Determine the [x, y] coordinate at the center of the cell enclosing the given text.  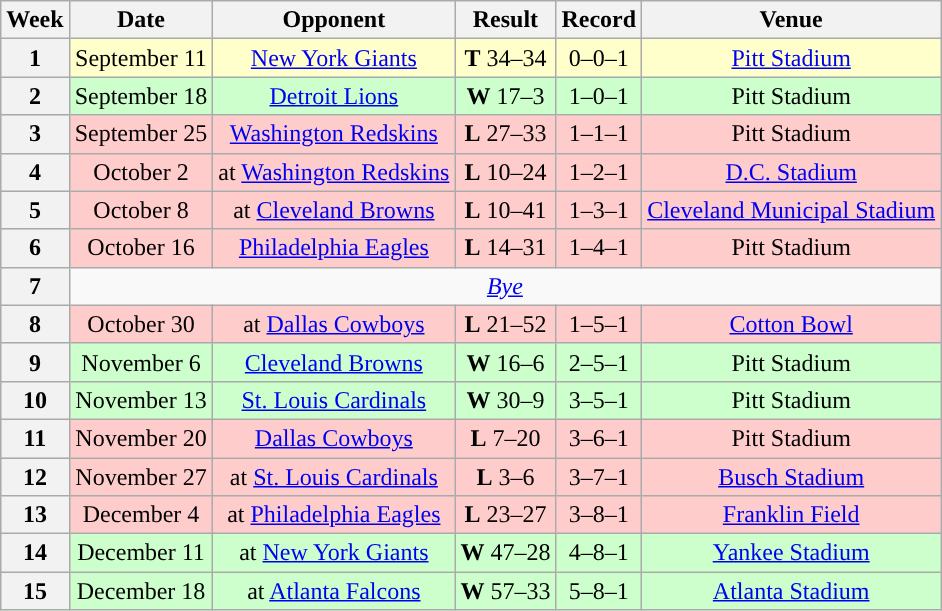
Cotton Bowl [792, 324]
4 [35, 172]
W 16–6 [506, 362]
1–1–1 [599, 134]
St. Louis Cardinals [334, 400]
at New York Giants [334, 553]
L 3–6 [506, 477]
October 8 [141, 210]
4–8–1 [599, 553]
3 [35, 134]
Dallas Cowboys [334, 438]
L 27–33 [506, 134]
Opponent [334, 20]
1–5–1 [599, 324]
October 16 [141, 248]
November 13 [141, 400]
September 11 [141, 58]
L 10–41 [506, 210]
3–5–1 [599, 400]
5–8–1 [599, 591]
D.C. Stadium [792, 172]
September 18 [141, 96]
October 2 [141, 172]
Busch Stadium [792, 477]
1–2–1 [599, 172]
Result [506, 20]
5 [35, 210]
3–8–1 [599, 515]
Yankee Stadium [792, 553]
12 [35, 477]
L 10–24 [506, 172]
13 [35, 515]
14 [35, 553]
1–3–1 [599, 210]
Franklin Field [792, 515]
1–0–1 [599, 96]
3–7–1 [599, 477]
at Dallas Cowboys [334, 324]
7 [35, 286]
W 30–9 [506, 400]
11 [35, 438]
3–6–1 [599, 438]
2–5–1 [599, 362]
0–0–1 [599, 58]
Atlanta Stadium [792, 591]
Cleveland Municipal Stadium [792, 210]
December 11 [141, 553]
Venue [792, 20]
Philadelphia Eagles [334, 248]
8 [35, 324]
at Washington Redskins [334, 172]
9 [35, 362]
L 21–52 [506, 324]
6 [35, 248]
Bye [505, 286]
Record [599, 20]
W 17–3 [506, 96]
1 [35, 58]
December 4 [141, 515]
Washington Redskins [334, 134]
November 6 [141, 362]
October 30 [141, 324]
September 25 [141, 134]
November 20 [141, 438]
New York Giants [334, 58]
at Philadelphia Eagles [334, 515]
15 [35, 591]
at Cleveland Browns [334, 210]
at Atlanta Falcons [334, 591]
Cleveland Browns [334, 362]
T 34–34 [506, 58]
November 27 [141, 477]
1–4–1 [599, 248]
L 23–27 [506, 515]
Detroit Lions [334, 96]
Date [141, 20]
L 14–31 [506, 248]
W 47–28 [506, 553]
Week [35, 20]
2 [35, 96]
December 18 [141, 591]
at St. Louis Cardinals [334, 477]
10 [35, 400]
L 7–20 [506, 438]
W 57–33 [506, 591]
